Return the (x, y) coordinate for the center point of the cell that contains the specified text.  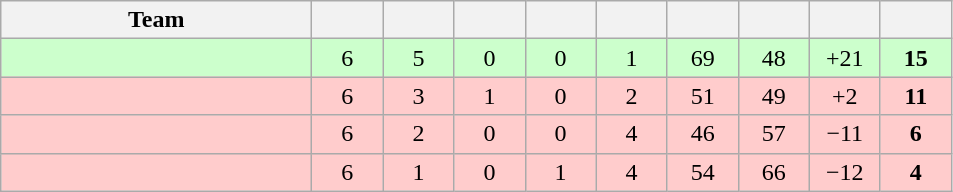
51 (702, 96)
57 (774, 134)
69 (702, 58)
+21 (844, 58)
11 (916, 96)
48 (774, 58)
−12 (844, 172)
+2 (844, 96)
66 (774, 172)
5 (418, 58)
−11 (844, 134)
49 (774, 96)
54 (702, 172)
46 (702, 134)
Team (156, 20)
15 (916, 58)
3 (418, 96)
